Extract the [X, Y] coordinate from the center of the cell holding the provided text.  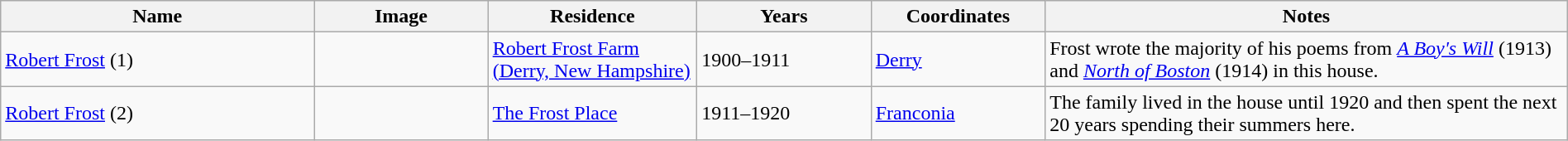
Robert Frost Farm (Derry, New Hampshire) [592, 60]
Frost wrote the majority of his poems from A Boy's Will (1913) and North of Boston (1914) in this house. [1307, 60]
Robert Frost (2) [157, 113]
Notes [1307, 17]
Name [157, 17]
Residence [592, 17]
Coordinates [958, 17]
Franconia [958, 113]
1900–1911 [784, 60]
1911–1920 [784, 113]
Image [401, 17]
The Frost Place [592, 113]
Derry [958, 60]
Robert Frost (1) [157, 60]
The family lived in the house until 1920 and then spent the next 20 years spending their summers here. [1307, 113]
Years [784, 17]
